Provide the [x, y] coordinate of the cell's center where the given text is located.  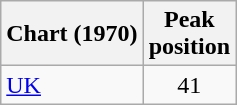
41 [189, 85]
Chart (1970) [72, 34]
UK [72, 85]
Peakposition [189, 34]
